Return (X, Y) of the center of cell containing provided text 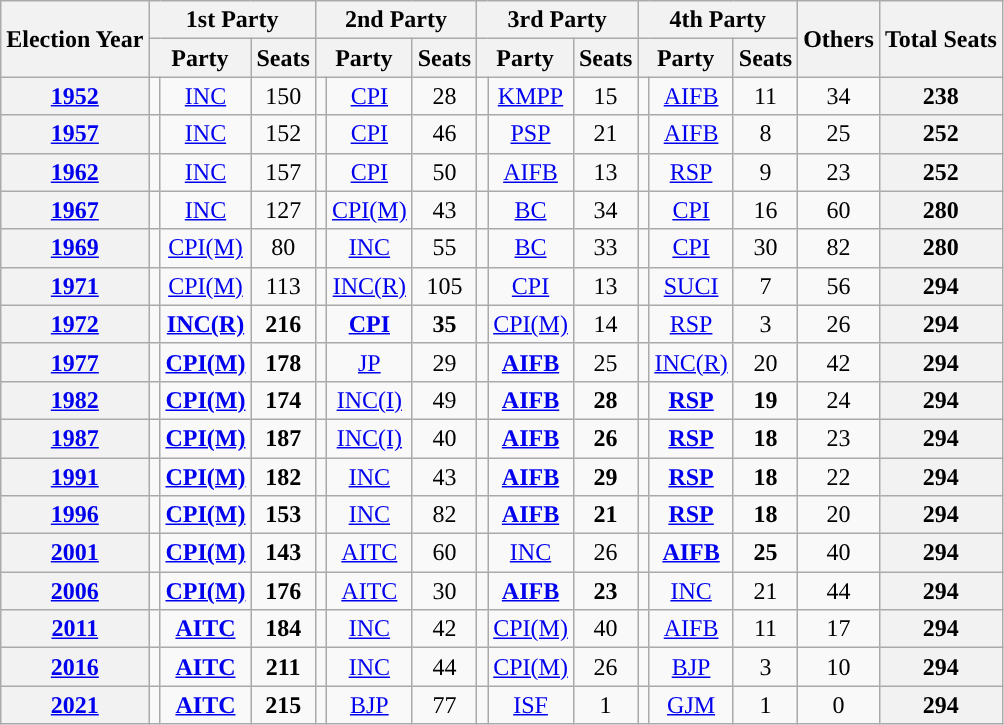
KMPP (531, 96)
178 (283, 362)
Total Seats (940, 39)
0 (839, 705)
2001 (75, 553)
176 (283, 591)
2006 (75, 591)
77 (444, 705)
33 (605, 248)
215 (283, 705)
238 (940, 96)
2011 (75, 629)
9 (765, 172)
2021 (75, 705)
1987 (75, 438)
2nd Party (396, 20)
157 (283, 172)
SUCI (691, 286)
46 (444, 134)
1971 (75, 286)
184 (283, 629)
7 (765, 286)
22 (839, 477)
150 (283, 96)
1st Party (232, 20)
35 (444, 324)
56 (839, 286)
ISF (531, 705)
1996 (75, 515)
182 (283, 477)
15 (605, 96)
GJM (691, 705)
2016 (75, 667)
1962 (75, 172)
1967 (75, 210)
PSP (531, 134)
Election Year (75, 39)
1952 (75, 96)
19 (765, 400)
143 (283, 553)
8 (765, 134)
105 (444, 286)
80 (283, 248)
152 (283, 134)
1982 (75, 400)
55 (444, 248)
16 (765, 210)
1957 (75, 134)
174 (283, 400)
3rd Party (558, 20)
Others (839, 39)
216 (283, 324)
4th Party (718, 20)
JP (369, 362)
49 (444, 400)
211 (283, 667)
24 (839, 400)
1977 (75, 362)
50 (444, 172)
14 (605, 324)
187 (283, 438)
127 (283, 210)
1991 (75, 477)
1972 (75, 324)
153 (283, 515)
10 (839, 667)
113 (283, 286)
1969 (75, 248)
17 (839, 629)
